Find where the given text appears and provide that cell's center as [X, Y] coordinate. 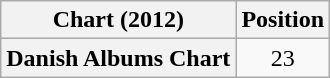
23 [283, 58]
Position [283, 20]
Chart (2012) [118, 20]
Danish Albums Chart [118, 58]
